Provide the [X, Y] coordinate of the cell's center where the given text is located.  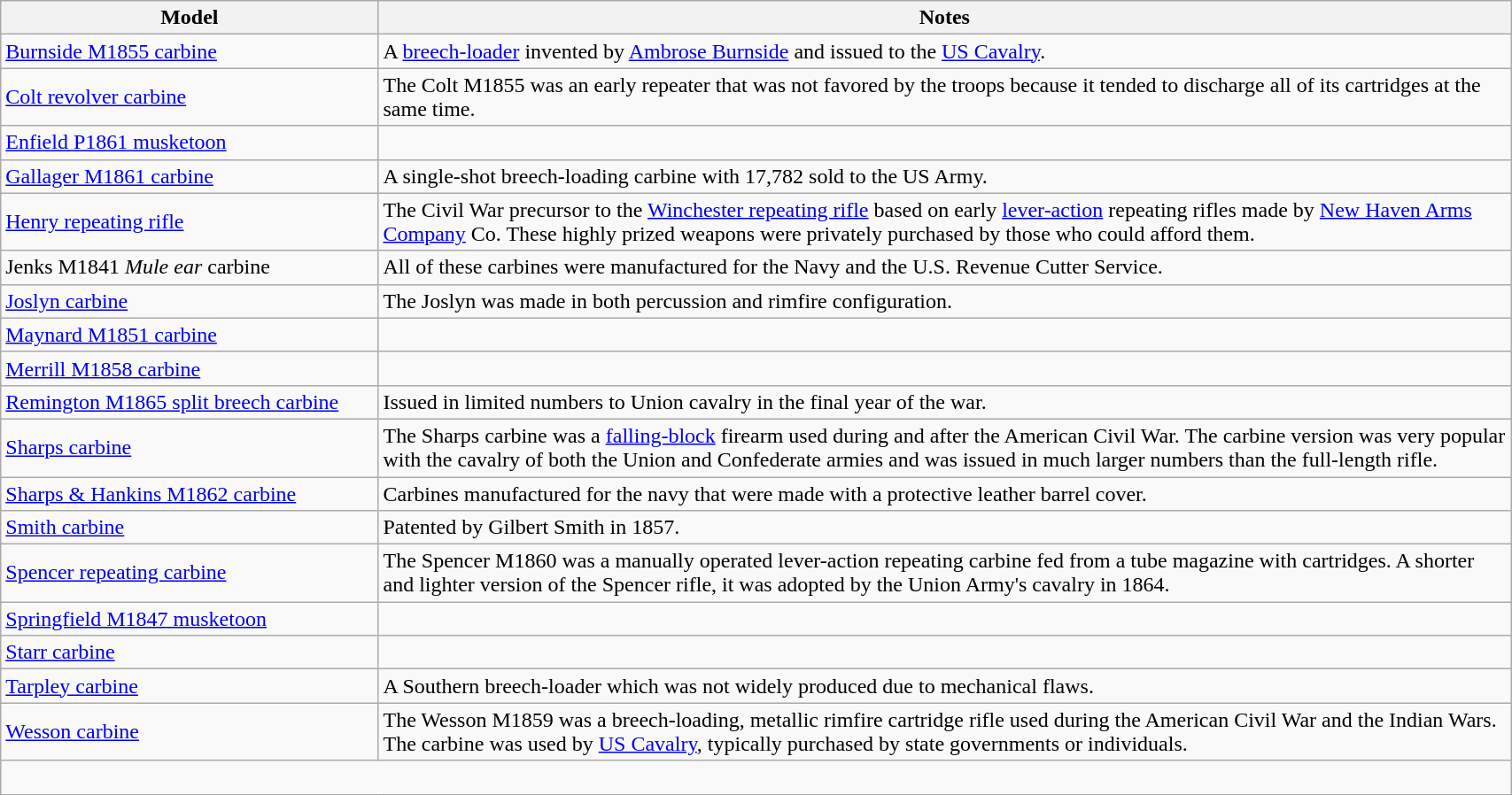
Model [190, 18]
All of these carbines were manufactured for the Navy and the U.S. Revenue Cutter Service. [944, 267]
A single-shot breech-loading carbine with 17,782 sold to the US Army. [944, 176]
A Southern breech-loader which was not widely produced due to mechanical flaws. [944, 686]
Gallager M1861 carbine [190, 176]
Tarpley carbine [190, 686]
Merrill M1858 carbine [190, 368]
Colt revolver carbine [190, 97]
Carbines manufactured for the navy that were made with a protective leather barrel cover. [944, 493]
Jenks M1841 Mule ear carbine [190, 267]
Springfield M1847 musketoon [190, 619]
Smith carbine [190, 528]
Remington M1865 split breech carbine [190, 402]
Maynard M1851 carbine [190, 335]
Henry repeating rifle [190, 221]
Starr carbine [190, 652]
Issued in limited numbers to Union cavalry in the final year of the war. [944, 402]
Burnside M1855 carbine [190, 51]
Wesson carbine [190, 731]
The Colt M1855 was an early repeater that was not favored by the troops because it tended to discharge all of its cartridges at the same time. [944, 97]
Sharps & Hankins M1862 carbine [190, 493]
Joslyn carbine [190, 301]
Patented by Gilbert Smith in 1857. [944, 528]
Sharps carbine [190, 448]
The Joslyn was made in both percussion and rimfire configuration. [944, 301]
Spencer repeating carbine [190, 574]
A breech-loader invented by Ambrose Burnside and issued to the US Cavalry. [944, 51]
Notes [944, 18]
Enfield P1861 musketoon [190, 143]
